Capture the cell that displays the provided text and extract its (X, Y) central coordinate. 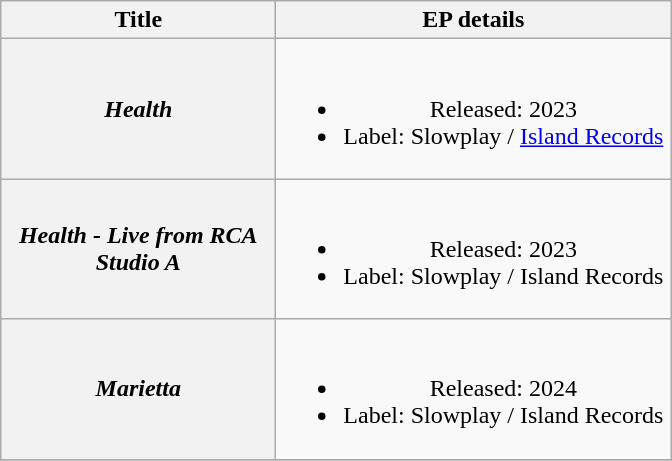
EP details (474, 20)
Marietta (138, 389)
Health - Live from RCA Studio A (138, 249)
Title (138, 20)
Released: 2024Label: Slowplay / Island Records (474, 389)
Health (138, 109)
